Identify which cell holds the provided text, then report its [x, y] central coordinate. 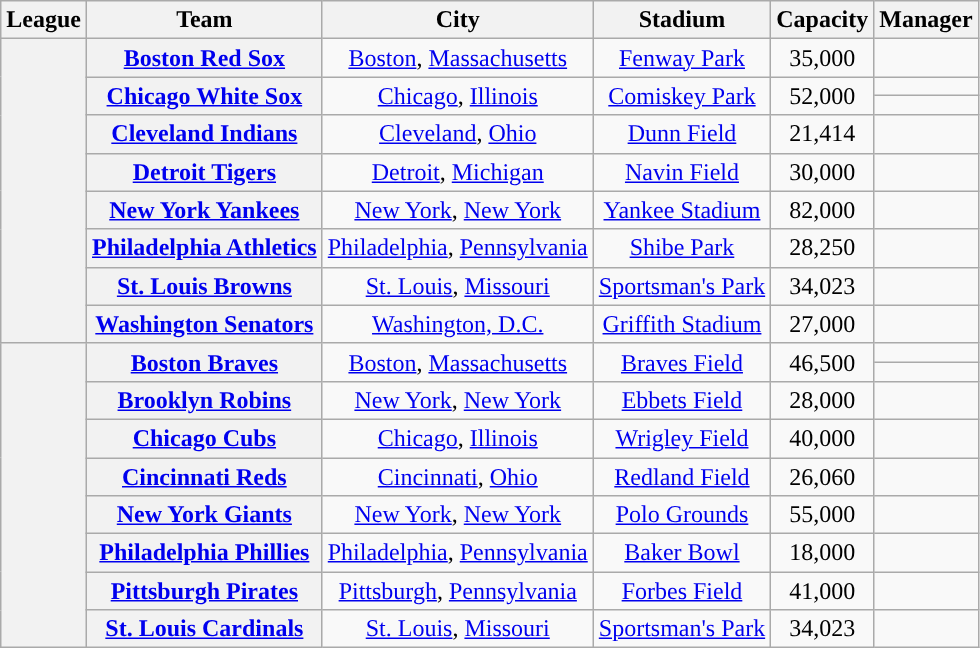
40,000 [822, 438]
Chicago White Sox [204, 96]
Forbes Field [682, 591]
Fenway Park [682, 58]
27,000 [822, 324]
Navin Field [682, 172]
Boston Red Sox [204, 58]
Dunn Field [682, 134]
Polo Grounds [682, 515]
Capacity [822, 20]
New York Giants [204, 515]
Wrigley Field [682, 438]
Cleveland, Ohio [458, 134]
41,000 [822, 591]
Griffith Stadium [682, 324]
Ebbets Field [682, 400]
30,000 [822, 172]
Cincinnati Reds [204, 477]
52,000 [822, 96]
82,000 [822, 210]
Team [204, 20]
46,500 [822, 362]
Boston Braves [204, 362]
21,414 [822, 134]
St. Louis Browns [204, 286]
Brooklyn Robins [204, 400]
Pittsburgh Pirates [204, 591]
Shibe Park [682, 248]
Redland Field [682, 477]
St. Louis Cardinals [204, 629]
Comiskey Park [682, 96]
Cleveland Indians [204, 134]
Detroit, Michigan [458, 172]
26,060 [822, 477]
Washington Senators [204, 324]
Philadelphia Athletics [204, 248]
Detroit Tigers [204, 172]
28,250 [822, 248]
35,000 [822, 58]
Stadium [682, 20]
League [44, 20]
Pittsburgh, Pennsylvania [458, 591]
Baker Bowl [682, 553]
Manager [926, 20]
Cincinnati, Ohio [458, 477]
55,000 [822, 515]
New York Yankees [204, 210]
Chicago Cubs [204, 438]
Washington, D.C. [458, 324]
28,000 [822, 400]
Braves Field [682, 362]
Philadelphia Phillies [204, 553]
18,000 [822, 553]
City [458, 20]
Yankee Stadium [682, 210]
